Capture the cell that displays the provided text and extract its [X, Y] central coordinate. 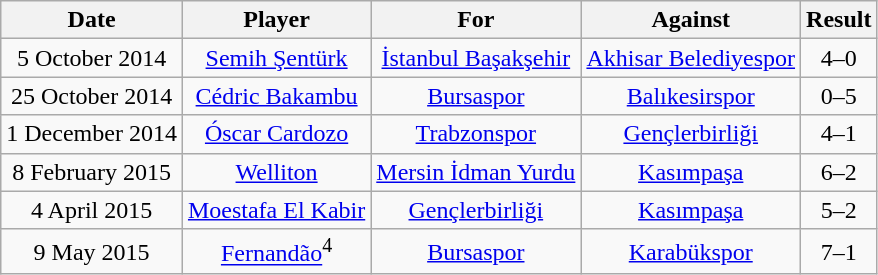
5 October 2014 [92, 58]
0–5 [839, 96]
4 April 2015 [92, 210]
Óscar Cardozo [276, 134]
5–2 [839, 210]
Welliton [276, 172]
Against [691, 20]
Result [839, 20]
İstanbul Başakşehir [476, 58]
4–0 [839, 58]
25 October 2014 [92, 96]
Date [92, 20]
4–1 [839, 134]
9 May 2015 [92, 252]
Akhisar Belediyespor [691, 58]
Balıkesirspor [691, 96]
Mersin İdman Yurdu [476, 172]
8 February 2015 [92, 172]
Cédric Bakambu [276, 96]
Karabükspor [691, 252]
Player [276, 20]
1 December 2014 [92, 134]
Fernandão4 [276, 252]
Semih Şentürk [276, 58]
For [476, 20]
6–2 [839, 172]
Trabzonspor [476, 134]
Moestafa El Kabir [276, 210]
7–1 [839, 252]
